Output the (x, y) coordinate of the center of the cell containing the given text.  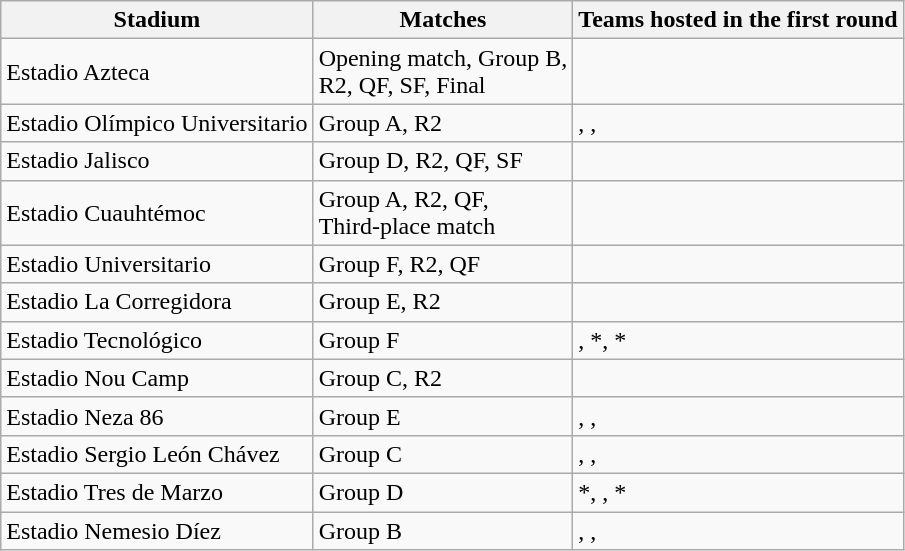
Estadio Tecnológico (157, 340)
, *, * (738, 340)
Estadio Nemesio Díez (157, 531)
Group C, R2 (443, 378)
Estadio Olímpico Universitario (157, 123)
Group E (443, 416)
Opening match, Group B, R2, QF, SF, Final (443, 72)
Group D (443, 492)
Group E, R2 (443, 302)
Estadio Universitario (157, 264)
Estadio Nou Camp (157, 378)
Group A, R2, QF,Third-place match (443, 212)
Group B (443, 531)
Estadio Cuauhtémoc (157, 212)
Group D, R2, QF, SF (443, 161)
Stadium (157, 20)
Group F (443, 340)
*, , * (738, 492)
Estadio Azteca (157, 72)
Group F, R2, QF (443, 264)
Group C (443, 454)
Estadio Neza 86 (157, 416)
Estadio Tres de Marzo (157, 492)
Estadio Sergio León Chávez (157, 454)
Estadio Jalisco (157, 161)
Teams hosted in the first round (738, 20)
Estadio La Corregidora (157, 302)
Matches (443, 20)
Group A, R2 (443, 123)
